Search for the cell housing the specified text and yield its [X, Y] center coordinate. 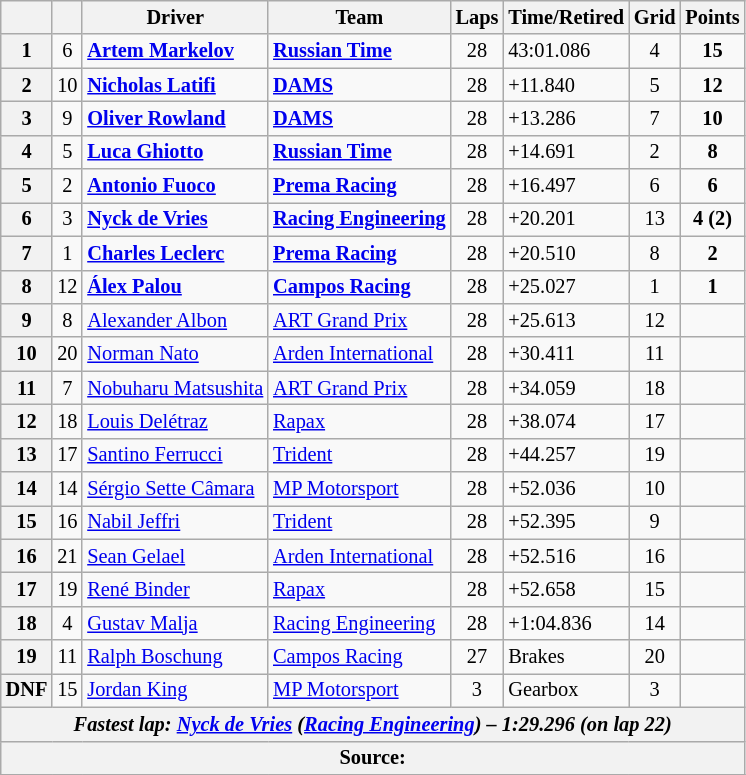
+52.516 [566, 556]
+30.411 [566, 354]
Jordan King [175, 690]
Norman Nato [175, 354]
4 (2) [713, 219]
Álex Palou [175, 287]
Nyck de Vries [175, 219]
+34.059 [566, 388]
+1:04.836 [566, 623]
Nabil Jeffri [175, 522]
+52.658 [566, 589]
Alexander Albon [175, 320]
Points [713, 17]
René Binder [175, 589]
+25.613 [566, 320]
+52.395 [566, 522]
Sérgio Sette Câmara [175, 489]
Antonio Fuoco [175, 186]
+52.036 [566, 489]
Sean Gelael [175, 556]
Santino Ferrucci [175, 455]
+14.691 [566, 152]
Louis Delétraz [175, 421]
Driver [175, 17]
+11.840 [566, 85]
+16.497 [566, 186]
Gearbox [566, 690]
+13.286 [566, 118]
43:01.086 [566, 51]
+25.027 [566, 287]
+44.257 [566, 455]
Fastest lap: Nyck de Vries (Racing Engineering) – 1:29.296 (on lap 22) [373, 724]
Nobuharu Matsushita [175, 388]
Artem Markelov [175, 51]
Time/Retired [566, 17]
21 [67, 556]
27 [478, 657]
Source: [373, 758]
Charles Leclerc [175, 253]
DNF [27, 690]
Laps [478, 17]
Nicholas Latifi [175, 85]
Team [359, 17]
Gustav Malja [175, 623]
Brakes [566, 657]
Ralph Boschung [175, 657]
+20.510 [566, 253]
Oliver Rowland [175, 118]
Luca Ghiotto [175, 152]
+38.074 [566, 421]
Grid [655, 17]
+20.201 [566, 219]
